Provide the (x, y) coordinate of the cell's center where the given text is located.  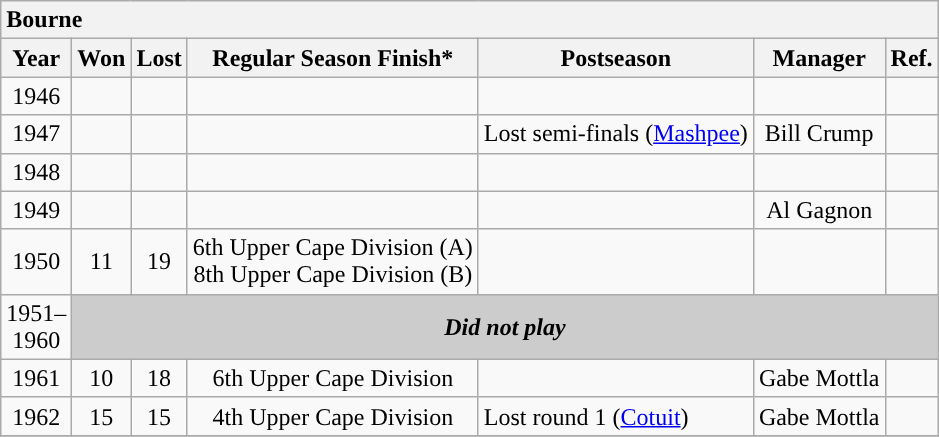
Manager (819, 58)
Lost (159, 58)
1962 (36, 416)
Lost semi-finals (Mashpee) (616, 134)
1951–1960 (36, 326)
Al Gagnon (819, 210)
Year (36, 58)
Bourne (470, 20)
Did not play (505, 326)
11 (102, 262)
1946 (36, 96)
19 (159, 262)
Lost round 1 (Cotuit) (616, 416)
Bill Crump (819, 134)
Regular Season Finish* (332, 58)
18 (159, 378)
1949 (36, 210)
1948 (36, 172)
Won (102, 58)
Postseason (616, 58)
1950 (36, 262)
Ref. (912, 58)
6th Upper Cape Division (332, 378)
1947 (36, 134)
1961 (36, 378)
6th Upper Cape Division (A)8th Upper Cape Division (B) (332, 262)
10 (102, 378)
4th Upper Cape Division (332, 416)
